Return (x, y) of the center of cell containing provided text 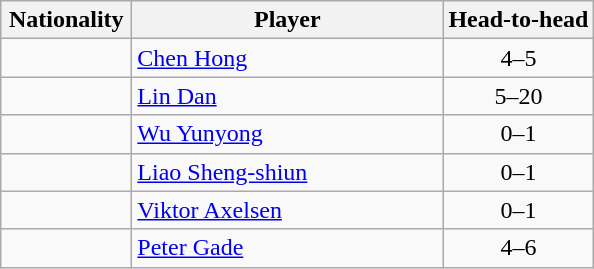
5–20 (518, 96)
Head-to-head (518, 20)
Chen Hong (288, 58)
4–6 (518, 248)
Liao Sheng-shiun (288, 172)
Lin Dan (288, 96)
Viktor Axelsen (288, 210)
Wu Yunyong (288, 134)
Nationality (66, 20)
Peter Gade (288, 248)
4–5 (518, 58)
Player (288, 20)
